Extract the [x, y] coordinate from the center of the cell holding the provided text.  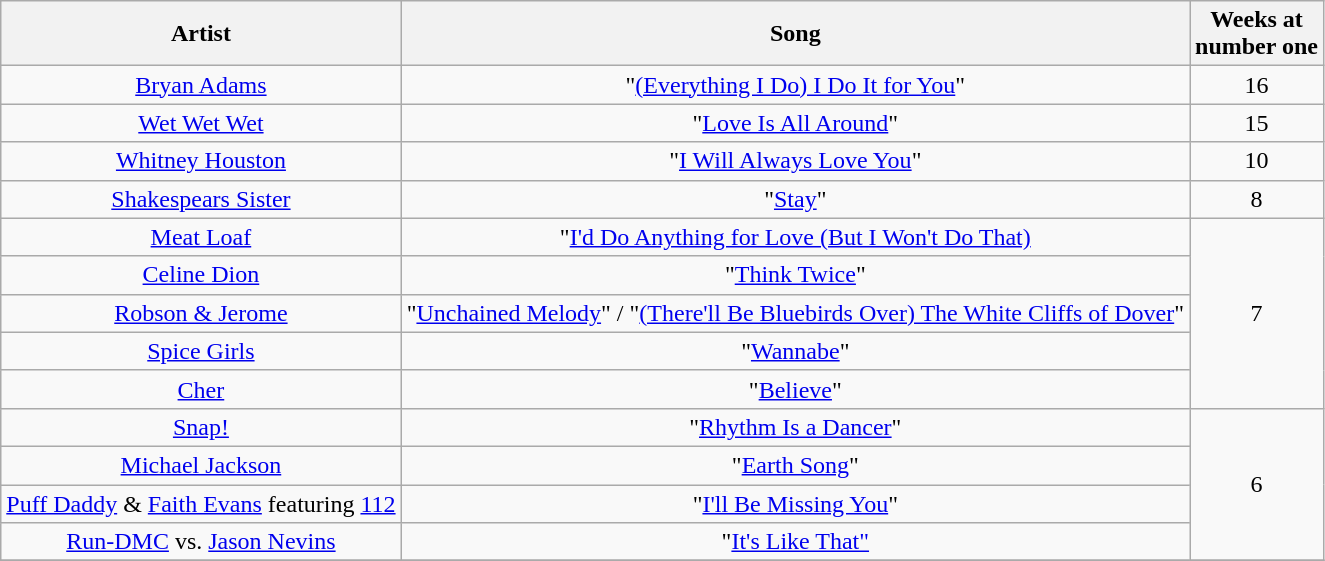
Cher [201, 389]
"Love Is All Around" [795, 123]
"It's Like That" [795, 542]
Michael Jackson [201, 465]
"I'll Be Missing You" [795, 503]
Weeks atnumber one [1257, 34]
"Think Twice" [795, 275]
15 [1257, 123]
"(Everything I Do) I Do It for You" [795, 85]
"I'd Do Anything for Love (But I Won't Do That) [795, 237]
10 [1257, 161]
Celine Dion [201, 275]
Wet Wet Wet [201, 123]
6 [1257, 484]
"I Will Always Love You" [795, 161]
Song [795, 34]
"Rhythm Is a Dancer" [795, 427]
"Wannabe" [795, 351]
"Stay" [795, 199]
Run-DMC vs. Jason Nevins [201, 542]
Whitney Houston [201, 161]
"Unchained Melody" / "(There'll Be Bluebirds Over) The White Cliffs of Dover" [795, 313]
Meat Loaf [201, 237]
7 [1257, 313]
8 [1257, 199]
Spice Girls [201, 351]
"Believe" [795, 389]
Robson & Jerome [201, 313]
Artist [201, 34]
16 [1257, 85]
Puff Daddy & Faith Evans featuring 112 [201, 503]
Snap! [201, 427]
Shakespears Sister [201, 199]
Bryan Adams [201, 85]
"Earth Song" [795, 465]
